Locate the cell with the specified text and output its [x, y] center coordinate. 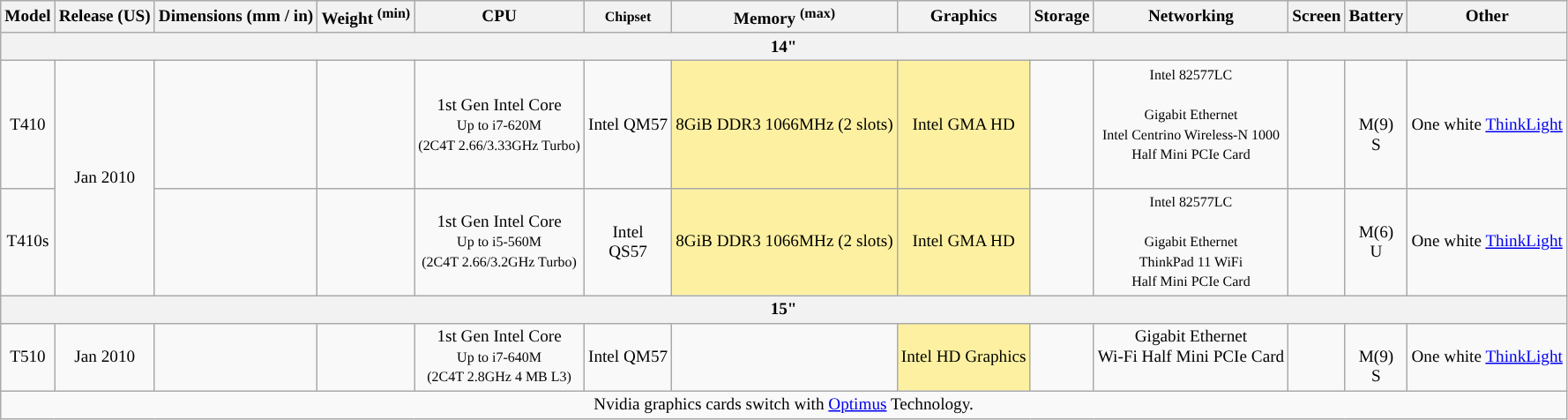
Intel 82577LC Gigabit Ethernet Intel Centrino Wireless-N 1000 Half Mini PCIe Card [1191, 124]
Storage [1062, 18]
Intel 82577LC Gigabit EthernetThinkPad 11 WiFi Half Mini PCIe Card [1191, 242]
Dimensions (mm / in) [236, 18]
1st Gen Intel CoreUp to i7-620M (2C4T 2.66/3.33GHz Turbo) [499, 124]
Networking [1191, 18]
IntelQS57 [628, 242]
T510 [28, 356]
M(6)U [1376, 242]
Memory (max) [785, 18]
T410 [28, 124]
Chipset [628, 18]
Weight (min) [366, 18]
1st Gen Intel CoreUp to i5-560M(2C4T 2.66/3.2GHz Turbo) [499, 242]
Release (US) [104, 18]
Gigabit EthernetWi-Fi Half Mini PCIe Card [1191, 356]
Nvidia graphics cards switch with Optimus Technology. [784, 405]
14" [784, 47]
15" [784, 310]
CPU [499, 18]
1st Gen Intel Core Up to i7-640M(2C4T 2.8GHz 4 MB L3) [499, 356]
Model [28, 18]
T410s [28, 242]
Graphics [963, 18]
Other [1487, 18]
Screen [1317, 18]
Battery [1376, 18]
Intel HD Graphics [963, 356]
